Return the (X, Y) coordinate for the center point of the cell that contains the specified text.  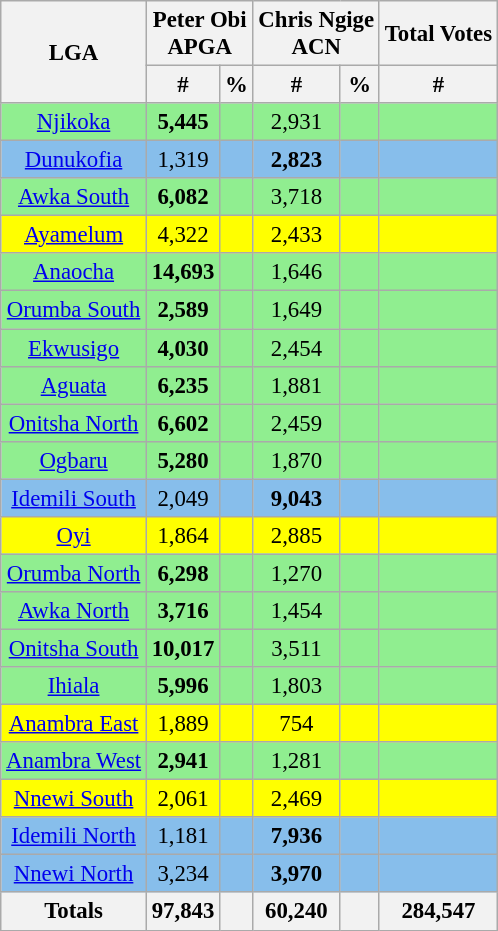
1,649 (296, 310)
60,240 (296, 912)
Total Votes (438, 34)
LGA (74, 52)
1,864 (182, 536)
1,181 (182, 836)
Ihiala (74, 686)
Njikoka (74, 122)
9,043 (296, 498)
2,061 (182, 799)
1,319 (182, 160)
2,433 (296, 235)
14,693 (182, 273)
7,936 (296, 836)
Anambra East (74, 724)
2,931 (296, 122)
Oyi (74, 536)
Idemili North (74, 836)
3,718 (296, 197)
1,881 (296, 385)
Dunukofia (74, 160)
10,017 (182, 648)
Onitsha South (74, 648)
Idemili South (74, 498)
1,870 (296, 460)
Peter ObiAPGA (200, 34)
6,298 (182, 573)
6,235 (182, 385)
1,889 (182, 724)
1,454 (296, 611)
5,280 (182, 460)
5,445 (182, 122)
2,049 (182, 498)
3,234 (182, 874)
1,281 (296, 761)
2,823 (296, 160)
3,511 (296, 648)
1,803 (296, 686)
2,941 (182, 761)
Totals (74, 912)
Anaocha (74, 273)
2,469 (296, 799)
Nnewi North (74, 874)
Orumba South (74, 310)
2,885 (296, 536)
284,547 (438, 912)
97,843 (182, 912)
4,030 (182, 348)
2,589 (182, 310)
4,322 (182, 235)
Anambra West (74, 761)
6,602 (182, 423)
Ekwusigo (74, 348)
Ayamelum (74, 235)
5,996 (182, 686)
2,459 (296, 423)
Orumba North (74, 573)
6,082 (182, 197)
1,270 (296, 573)
1,646 (296, 273)
754 (296, 724)
Ogbaru (74, 460)
Chris NgigeACN (316, 34)
3,970 (296, 874)
3,716 (182, 611)
Aguata (74, 385)
2,454 (296, 348)
Nnewi South (74, 799)
Awka North (74, 611)
Awka South (74, 197)
Onitsha North (74, 423)
